Pinpoint the cell where the given text exists, returning its [X, Y] midpoint coordinate. 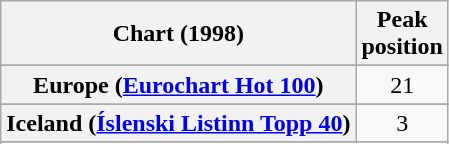
3 [402, 123]
Chart (1998) [178, 34]
21 [402, 85]
Peakposition [402, 34]
Iceland (Íslenski Listinn Topp 40) [178, 123]
Europe (Eurochart Hot 100) [178, 85]
